Pinpoint the cell where the given text exists, returning its [x, y] midpoint coordinate. 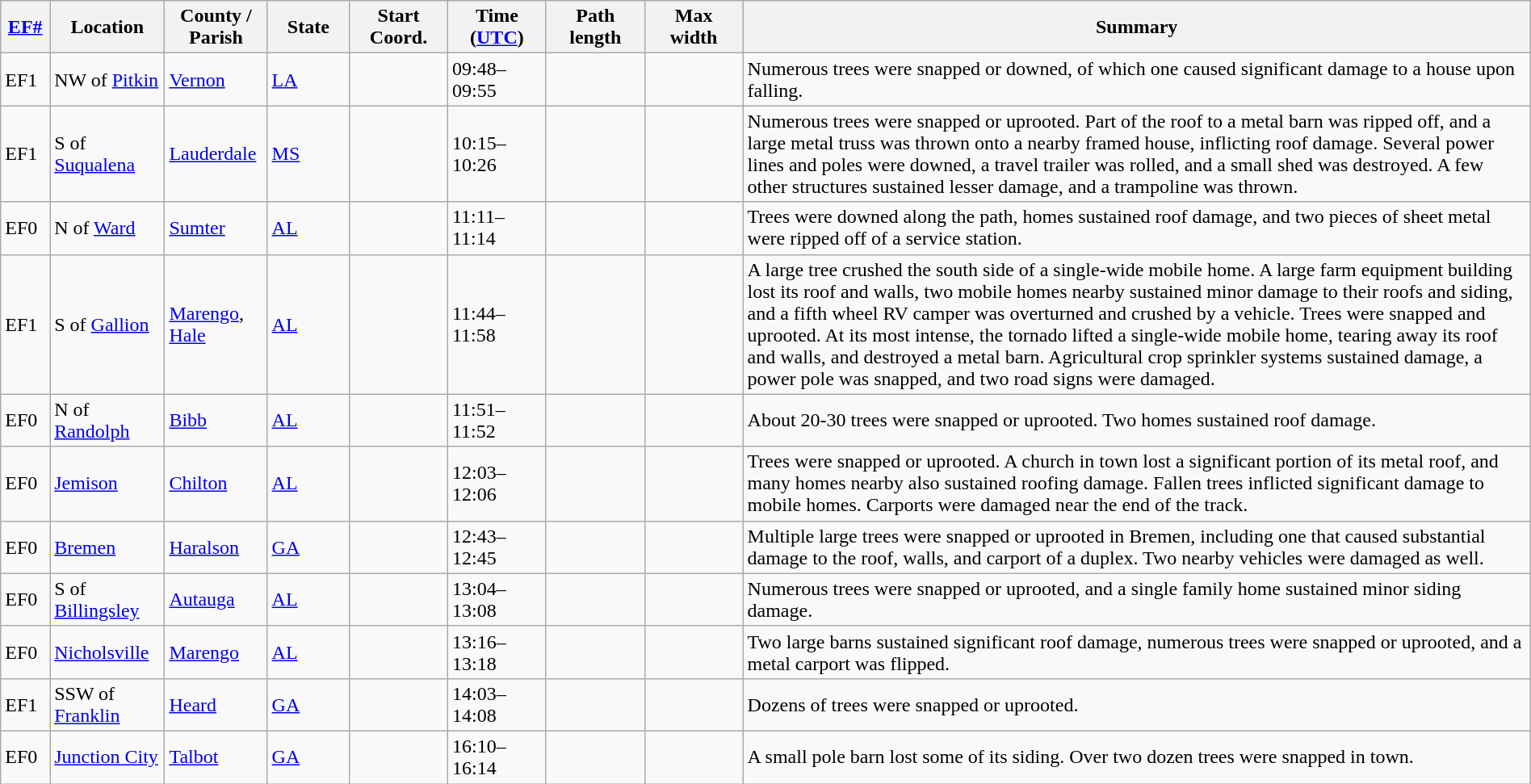
NW of Pitkin [107, 79]
Time (UTC) [497, 27]
Jemison [107, 484]
13:04–13:08 [497, 599]
Summary [1137, 27]
Location [107, 27]
County / Parish [216, 27]
Path length [595, 27]
11:51–11:52 [497, 420]
Bibb [216, 420]
Lauderdale [216, 153]
Autauga [216, 599]
About 20-30 trees were snapped or uprooted. Two homes sustained roof damage. [1137, 420]
10:15–10:26 [497, 153]
Start Coord. [399, 27]
S of Gallion [107, 325]
Marengo, Hale [216, 325]
EF# [26, 27]
12:43–12:45 [497, 547]
16:10–16:14 [497, 757]
Junction City [107, 757]
Chilton [216, 484]
13:16–13:18 [497, 652]
Numerous trees were snapped or downed, of which one caused significant damage to a house upon falling. [1137, 79]
LA [308, 79]
Trees were downed along the path, homes sustained roof damage, and two pieces of sheet metal were ripped off of a service station. [1137, 228]
Vernon [216, 79]
Bremen [107, 547]
A small pole barn lost some of its siding. Over two dozen trees were snapped in town. [1137, 757]
Numerous trees were snapped or uprooted, and a single family home sustained minor siding damage. [1137, 599]
S of Suqualena [107, 153]
S of Billingsley [107, 599]
09:48–09:55 [497, 79]
Nicholsville [107, 652]
11:44–11:58 [497, 325]
14:03–14:08 [497, 704]
Max width [694, 27]
State [308, 27]
Heard [216, 704]
N of Randolph [107, 420]
Haralson [216, 547]
Dozens of trees were snapped or uprooted. [1137, 704]
11:11–11:14 [497, 228]
Sumter [216, 228]
Marengo [216, 652]
N of Ward [107, 228]
Two large barns sustained significant roof damage, numerous trees were snapped or uprooted, and a metal carport was flipped. [1137, 652]
MS [308, 153]
12:03–12:06 [497, 484]
SSW of Franklin [107, 704]
Talbot [216, 757]
